Determine the [X, Y] coordinate at the center of the cell enclosing the given text.  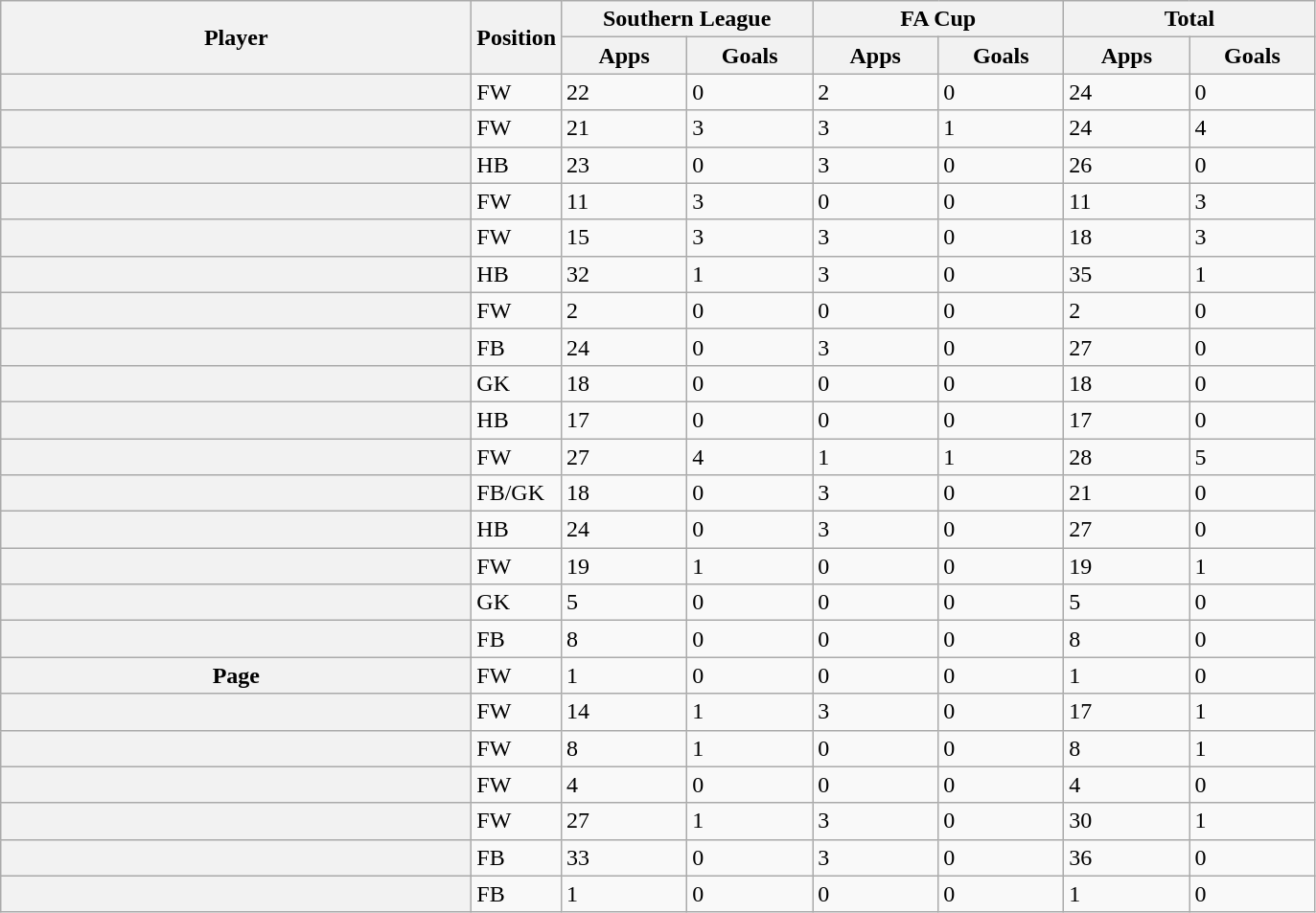
35 [1127, 274]
30 [1127, 821]
36 [1127, 857]
FB/GK [517, 493]
33 [625, 857]
32 [625, 274]
28 [1127, 457]
23 [625, 165]
15 [625, 238]
Southern League [687, 19]
Page [236, 675]
Total [1189, 19]
Player [236, 37]
FA Cup [938, 19]
22 [625, 92]
26 [1127, 165]
14 [625, 712]
Position [517, 37]
